Scan for the cell matching the given text and deliver its [x, y] coordinate at center. 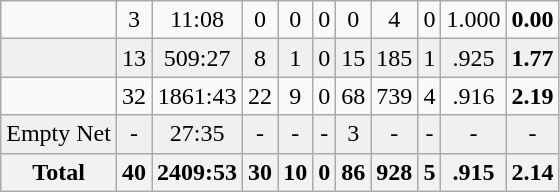
.915 [474, 172]
2.19 [532, 96]
5 [430, 172]
Total [59, 172]
1.000 [474, 20]
13 [134, 58]
2409:53 [198, 172]
11:08 [198, 20]
Empty Net [59, 134]
509:27 [198, 58]
1.77 [532, 58]
27:35 [198, 134]
68 [354, 96]
32 [134, 96]
185 [394, 58]
22 [260, 96]
86 [354, 172]
2.14 [532, 172]
40 [134, 172]
1861:43 [198, 96]
10 [296, 172]
0.00 [532, 20]
928 [394, 172]
8 [260, 58]
15 [354, 58]
9 [296, 96]
.916 [474, 96]
.925 [474, 58]
739 [394, 96]
30 [260, 172]
